Capture the cell that displays the provided text and extract its [x, y] central coordinate. 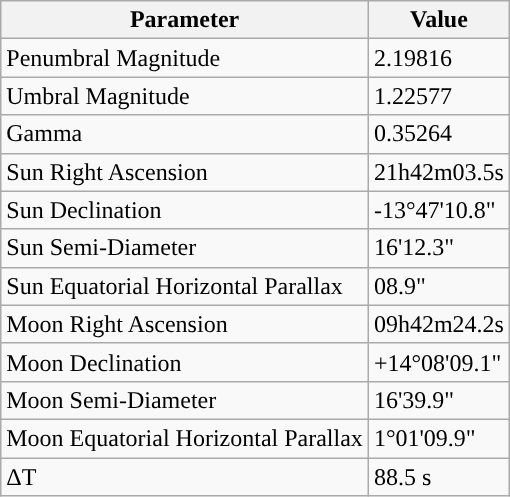
Sun Right Ascension [185, 172]
Moon Semi-Diameter [185, 400]
Moon Declination [185, 362]
Umbral Magnitude [185, 96]
0.35264 [438, 134]
Value [438, 20]
88.5 s [438, 477]
08.9" [438, 286]
1.22577 [438, 96]
Sun Semi-Diameter [185, 248]
Moon Equatorial Horizontal Parallax [185, 438]
ΔT [185, 477]
2.19816 [438, 58]
Penumbral Magnitude [185, 58]
Gamma [185, 134]
09h42m24.2s [438, 324]
1°01'09.9" [438, 438]
Parameter [185, 20]
16'39.9" [438, 400]
+14°08'09.1" [438, 362]
Moon Right Ascension [185, 324]
16'12.3" [438, 248]
Sun Equatorial Horizontal Parallax [185, 286]
-13°47'10.8" [438, 210]
21h42m03.5s [438, 172]
Sun Declination [185, 210]
